Identify which cell holds the provided text, then report its [x, y] central coordinate. 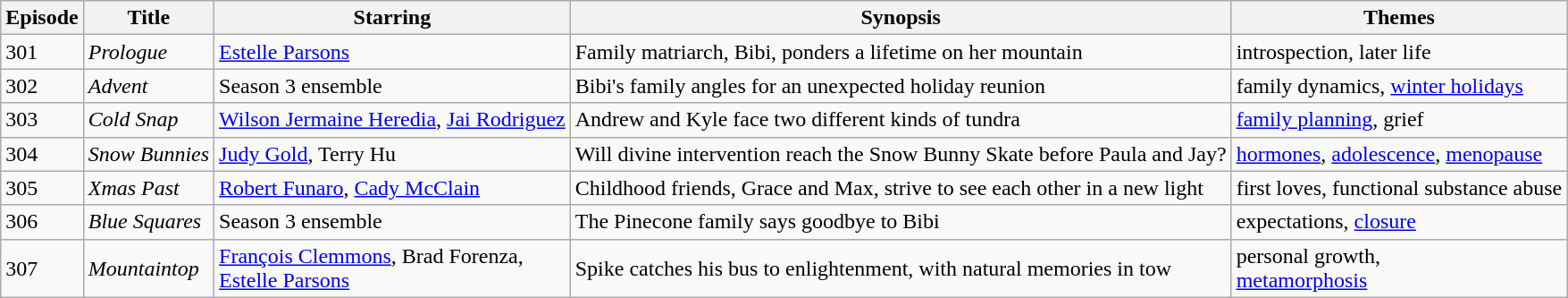
306 [42, 222]
Starring [393, 18]
Themes [1399, 18]
Blue Squares [148, 222]
307 [42, 268]
Judy Gold, Terry Hu [393, 154]
303 [42, 120]
François Clemmons, Brad Forenza,Estelle Parsons [393, 268]
hormones, adolescence, menopause [1399, 154]
Advent [148, 86]
expectations, closure [1399, 222]
Childhood friends, Grace and Max, strive to see each other in a new light [901, 188]
304 [42, 154]
305 [42, 188]
Will divine intervention reach the Snow Bunny Skate before Paula and Jay? [901, 154]
introspection, later life [1399, 52]
The Pinecone family says goodbye to Bibi [901, 222]
Estelle Parsons [393, 52]
Episode [42, 18]
Wilson Jermaine Heredia, Jai Rodriguez [393, 120]
Synopsis [901, 18]
301 [42, 52]
Snow Bunnies [148, 154]
Robert Funaro, Cady McClain [393, 188]
Cold Snap [148, 120]
Prologue [148, 52]
302 [42, 86]
Xmas Past [148, 188]
personal growth,metamorphosis [1399, 268]
family planning, grief [1399, 120]
Title [148, 18]
Spike catches his bus to enlightenment, with natural memories in tow [901, 268]
family dynamics, winter holidays [1399, 86]
Family matriarch, Bibi, ponders a lifetime on her mountain [901, 52]
Bibi's family angles for an unexpected holiday reunion [901, 86]
first loves, functional substance abuse [1399, 188]
Mountaintop [148, 268]
Andrew and Kyle face two different kinds of tundra [901, 120]
